For the text-containing cell, return its midpoint in (X, Y) coordinate format. 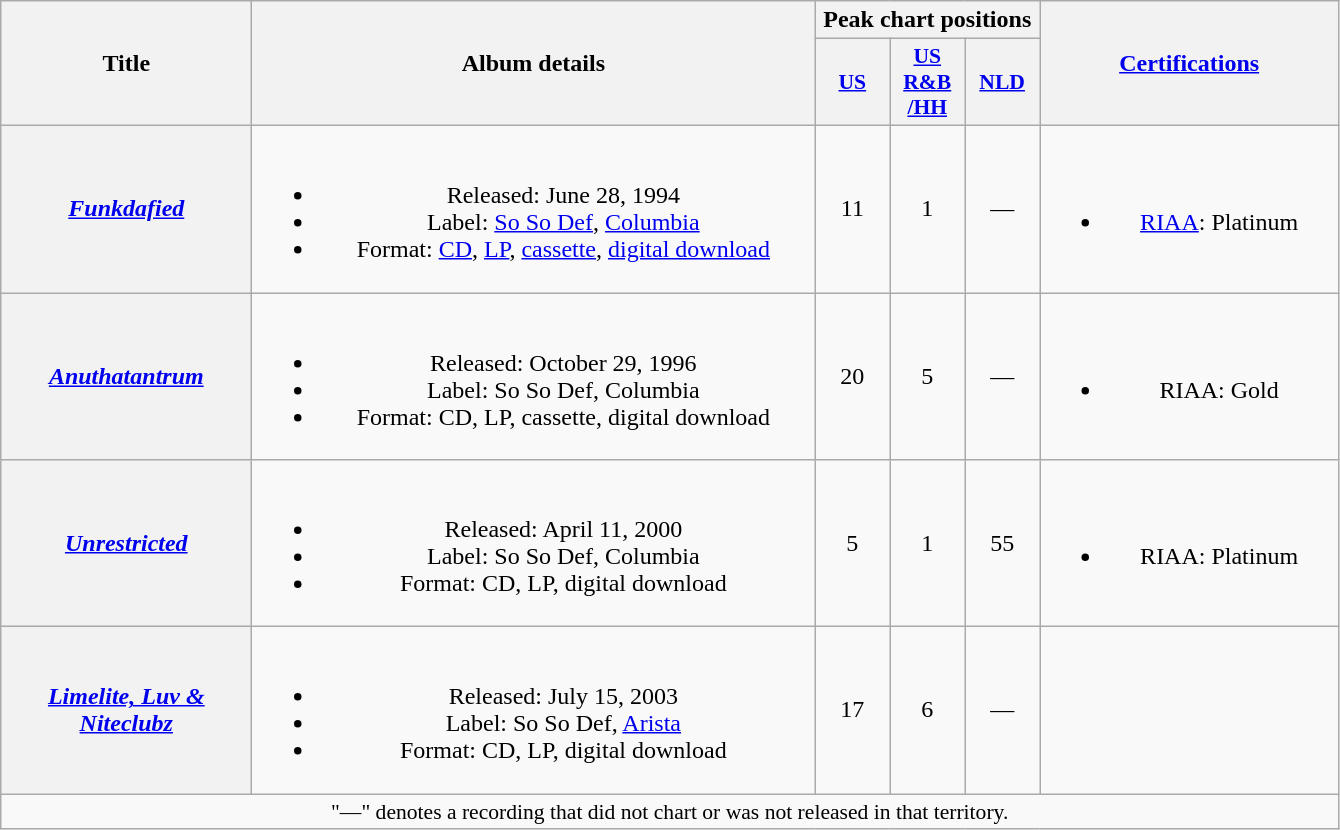
Peak chart positions (928, 20)
17 (852, 710)
Limelite, Luv & Niteclubz (126, 710)
11 (852, 208)
US (852, 82)
Released: July 15, 2003Label: So So Def, AristaFormat: CD, LP, digital download (534, 710)
55 (1002, 544)
Released: April 11, 2000Label: So So Def, ColumbiaFormat: CD, LP, digital download (534, 544)
USR&B/HH (928, 82)
Certifications (1190, 64)
Anuthatantrum (126, 376)
Unrestricted (126, 544)
Title (126, 64)
"—" denotes a recording that did not chart or was not released in that territory. (670, 812)
Released: October 29, 1996Label: So So Def, ColumbiaFormat: CD, LP, cassette, digital download (534, 376)
Album details (534, 64)
NLD (1002, 82)
6 (928, 710)
Released: June 28, 1994Label: So So Def, ColumbiaFormat: CD, LP, cassette, digital download (534, 208)
RIAA: Gold (1190, 376)
20 (852, 376)
Funkdafied (126, 208)
